Pinpoint the cell where the given text exists, returning its (X, Y) midpoint coordinate. 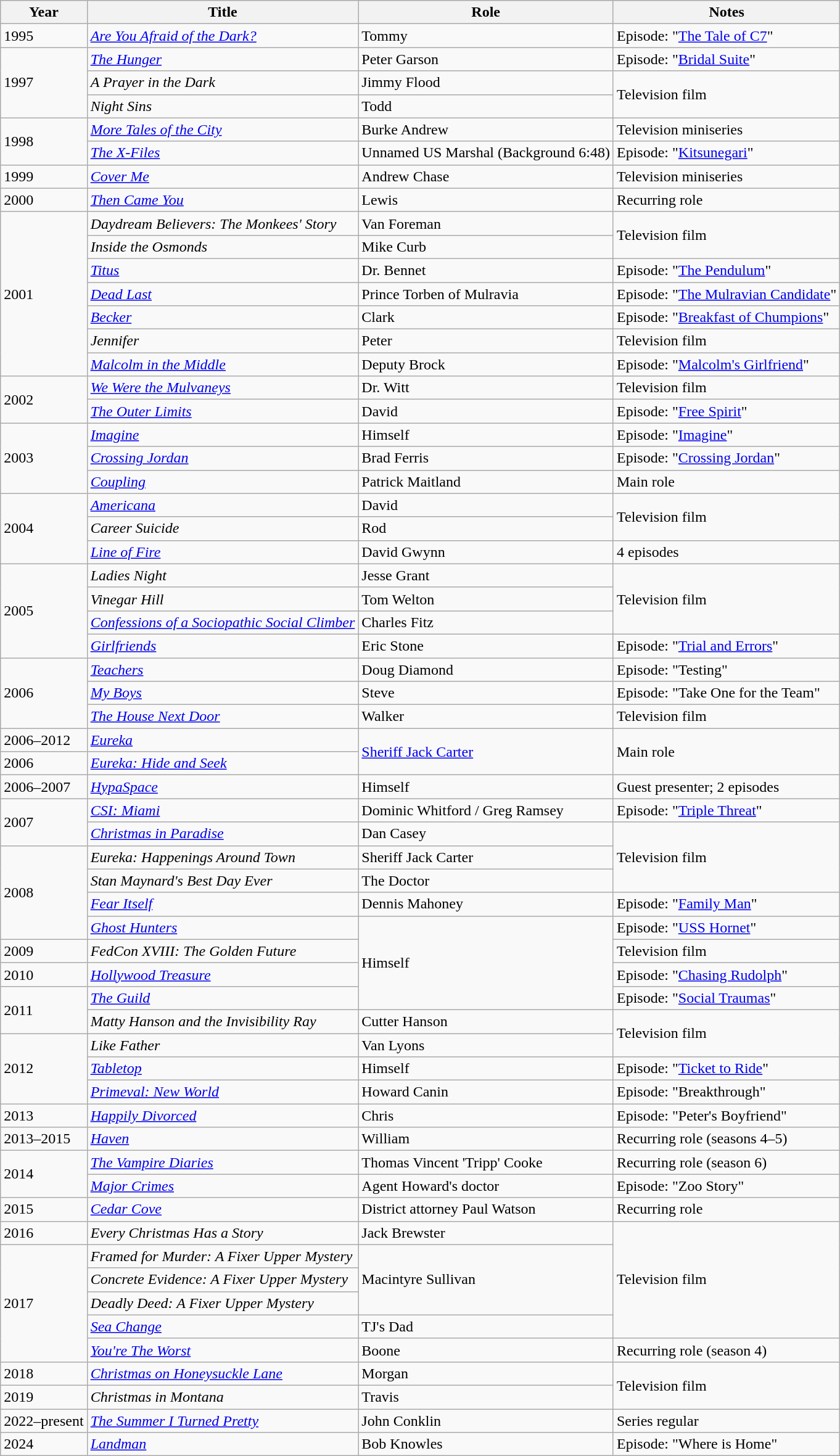
More Tales of the City (223, 130)
The X-Files (223, 153)
John Conklin (486, 1420)
Todd (486, 106)
Guest presenter; 2 episodes (727, 787)
Series regular (727, 1420)
You're The Worst (223, 1350)
2008 (44, 892)
Christmas on Honeysuckle Lane (223, 1373)
Eureka: Happenings Around Town (223, 857)
Episode: "Take One for the Team" (727, 693)
2019 (44, 1397)
2010 (44, 974)
Haven (223, 1139)
Peter (486, 341)
The Outer Limits (223, 411)
Sea Change (223, 1326)
Episode: "Imagine" (727, 435)
Like Father (223, 1045)
2016 (44, 1233)
4 episodes (727, 552)
Prince Torben of Mulravia (486, 294)
Brad Ferris (486, 458)
Tabletop (223, 1069)
2013 (44, 1116)
Recurring role (season 6) (727, 1162)
Jack Brewster (486, 1233)
2005 (44, 611)
2012 (44, 1069)
Are You Afraid of the Dark? (223, 36)
1999 (44, 176)
Van Lyons (486, 1045)
Eureka: Hide and Seek (223, 763)
Jesse Grant (486, 575)
Dan Casey (486, 834)
Happily Divorced (223, 1116)
Coupling (223, 482)
Mike Curb (486, 247)
Boone (486, 1350)
Andrew Chase (486, 176)
Episode: "Where is Home" (727, 1444)
Episode: "Free Spirit" (727, 411)
Episode: "Kitsunegari" (727, 153)
2009 (44, 951)
The Vampire Diaries (223, 1162)
Daydream Believers: The Monkees' Story (223, 223)
Every Christmas Has a Story (223, 1233)
Episode: "Social Traumas" (727, 998)
2011 (44, 1010)
Malcolm in the Middle (223, 364)
Jimmy Flood (486, 83)
The Doctor (486, 881)
Line of Fire (223, 552)
William (486, 1139)
Episode: "Testing" (727, 669)
Howard Canin (486, 1092)
Cedar Cove (223, 1209)
2001 (44, 294)
Agent Howard's doctor (486, 1186)
Hollywood Treasure (223, 974)
Vinegar Hill (223, 599)
Notes (727, 12)
Tommy (486, 36)
Cutter Hanson (486, 1021)
Recurring role (seasons 4–5) (727, 1139)
Patrick Maitland (486, 482)
Title (223, 12)
CSI: Miami (223, 810)
Dr. Witt (486, 388)
Rod (486, 529)
2006–2012 (44, 740)
Episode: "Peter's Boyfriend" (727, 1116)
Deputy Brock (486, 364)
Bob Knowles (486, 1444)
Concrete Evidence: A Fixer Upper Mystery (223, 1280)
Teachers (223, 669)
Christmas in Paradise (223, 834)
Travis (486, 1397)
The House Next Door (223, 717)
Cover Me (223, 176)
Then Came You (223, 200)
Thomas Vincent 'Tripp' Cooke (486, 1162)
Deadly Deed: A Fixer Upper Mystery (223, 1303)
Stan Maynard's Best Day Ever (223, 881)
Episode: "Family Man" (727, 904)
Crossing Jordan (223, 458)
Matty Hanson and the Invisibility Ray (223, 1021)
1995 (44, 36)
Burke Andrew (486, 130)
Framed for Murder: A Fixer Upper Mystery (223, 1256)
Episode: "Ticket to Ride" (727, 1069)
Episode: "Crossing Jordan" (727, 458)
Chris (486, 1116)
FedCon XVIII: The Golden Future (223, 951)
Becker (223, 318)
Major Crimes (223, 1186)
Recurring role (season 4) (727, 1350)
Walker (486, 717)
Landman (223, 1444)
HypaSpace (223, 787)
Tom Welton (486, 599)
Night Sins (223, 106)
My Boys (223, 693)
The Hunger (223, 59)
Van Foreman (486, 223)
Morgan (486, 1373)
Dr. Bennet (486, 270)
Titus (223, 270)
Year (44, 12)
David Gwynn (486, 552)
Clark (486, 318)
2018 (44, 1373)
Episode: "Chasing Rudolph" (727, 974)
Episode: "Trial and Errors" (727, 646)
Jennifer (223, 341)
Career Suicide (223, 529)
Fear Itself (223, 904)
Ghost Hunters (223, 927)
2014 (44, 1174)
Unnamed US Marshal (Background 6:48) (486, 153)
Episode: "The Tale of C7" (727, 36)
Dennis Mahoney (486, 904)
The Guild (223, 998)
Dead Last (223, 294)
Steve (486, 693)
Episode: "USS Hornet" (727, 927)
Primeval: New World (223, 1092)
Lewis (486, 200)
2017 (44, 1303)
2006–2007 (44, 787)
Macintyre Sullivan (486, 1280)
2022–present (44, 1420)
We Were the Mulvaneys (223, 388)
Imagine (223, 435)
Role (486, 12)
2024 (44, 1444)
District attorney Paul Watson (486, 1209)
Dominic Whitford / Greg Ramsey (486, 810)
Confessions of a Sociopathic Social Climber (223, 622)
Episode: "The Pendulum" (727, 270)
2004 (44, 529)
Inside the Osmonds (223, 247)
Peter Garson (486, 59)
Doug Diamond (486, 669)
Episode: "Triple Threat" (727, 810)
Charles Fitz (486, 622)
Christmas in Montana (223, 1397)
Girlfriends (223, 646)
2007 (44, 822)
The Summer I Turned Pretty (223, 1420)
2000 (44, 200)
A Prayer in the Dark (223, 83)
2015 (44, 1209)
2013–2015 (44, 1139)
Episode: "Bridal Suite" (727, 59)
2003 (44, 458)
Eureka (223, 740)
Episode: "Breakfast of Chumpions" (727, 318)
1998 (44, 141)
TJ's Dad (486, 1326)
Eric Stone (486, 646)
Ladies Night (223, 575)
Americana (223, 505)
2002 (44, 400)
Episode: "Malcolm's Girlfriend" (727, 364)
Episode: "Breakthrough" (727, 1092)
Episode: "The Mulravian Candidate" (727, 294)
1997 (44, 83)
Episode: "Zoo Story" (727, 1186)
